Locate the cell with the specified text and output its [x, y] center coordinate. 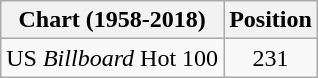
US Billboard Hot 100 [112, 58]
231 [271, 58]
Chart (1958-2018) [112, 20]
Position [271, 20]
